Output the (x, y) coordinate of the center of the cell containing the given text.  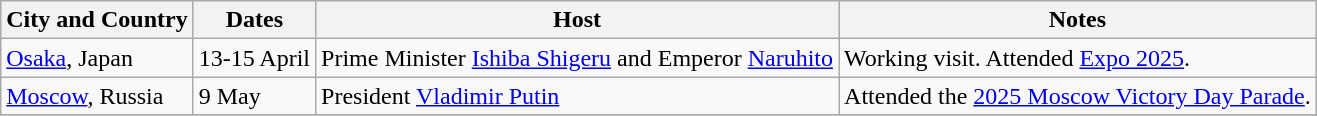
Host (578, 20)
Working visit. Attended Expo 2025. (1078, 58)
Dates (254, 20)
Attended the 2025 Moscow Victory Day Parade. (1078, 96)
President Vladimir Putin (578, 96)
Moscow, Russia (97, 96)
Osaka, Japan (97, 58)
City and Country (97, 20)
Prime Minister Ishiba Shigeru and Emperor Naruhito (578, 58)
9 May (254, 96)
13-15 April (254, 58)
Notes (1078, 20)
